Scan for the cell matching the given text and deliver its (x, y) coordinate at center. 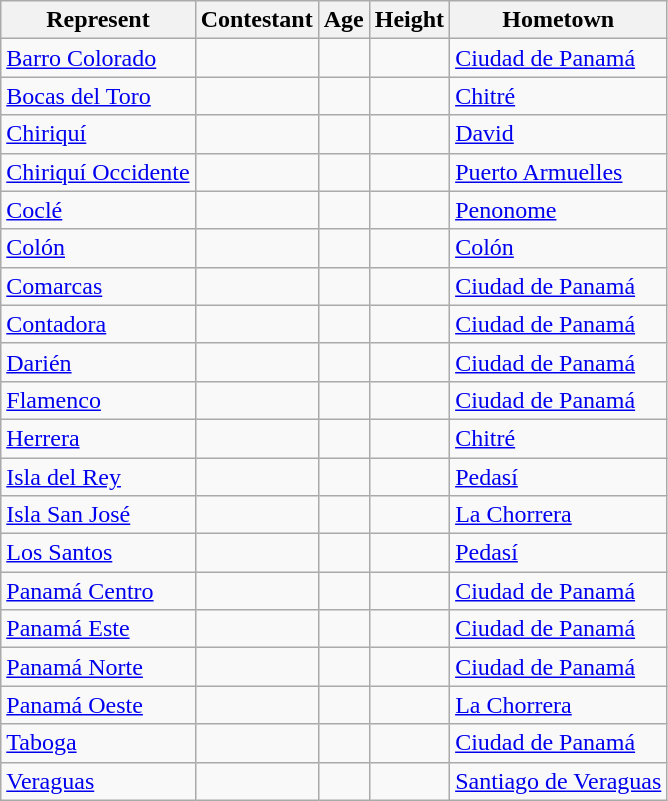
Panamá Centro (98, 591)
Chiriquí (98, 134)
Puerto Armuelles (558, 172)
Taboga (98, 743)
Bocas del Toro (98, 96)
Herrera (98, 438)
Darién (98, 362)
Penonome (558, 210)
Veraguas (98, 781)
Comarcas (98, 286)
Hometown (558, 20)
Flamenco (98, 400)
Panamá Oeste (98, 705)
Barro Colorado (98, 58)
Represent (98, 20)
Isla San José (98, 515)
Santiago de Veraguas (558, 781)
Isla del Rey (98, 477)
Contestant (256, 20)
Age (344, 20)
Panamá Norte (98, 667)
David (558, 134)
Height (409, 20)
Coclé (98, 210)
Los Santos (98, 553)
Panamá Este (98, 629)
Chiriquí Occidente (98, 172)
Contadora (98, 324)
